Pinpoint the cell where the given text exists, returning its [x, y] midpoint coordinate. 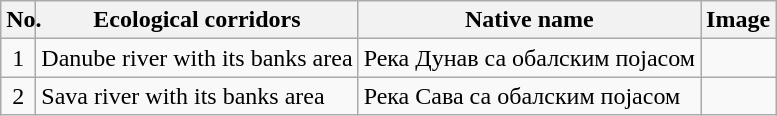
Danube river with its banks area [197, 58]
Sava river with its banks area [197, 96]
Ecological corridors [197, 20]
Image [738, 20]
1 [18, 58]
2 [18, 96]
Native name [529, 20]
Река Дунав са обалским појасом [529, 58]
Река Сава са обалским појасом [529, 96]
No. [18, 20]
